Return [x, y] of the center of cell containing provided text 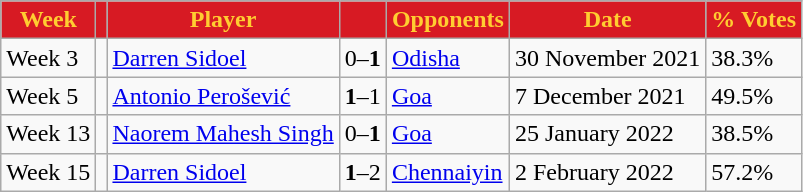
Week 15 [48, 172]
Chennaiyin [448, 172]
% Votes [754, 20]
Week [48, 20]
Naorem Mahesh Singh [223, 134]
38.3% [754, 58]
1–2 [362, 172]
38.5% [754, 134]
Player [223, 20]
49.5% [754, 96]
Week 3 [48, 58]
Opponents [448, 20]
Date [607, 20]
2 February 2022 [607, 172]
Week 13 [48, 134]
25 January 2022 [607, 134]
7 December 2021 [607, 96]
1–1 [362, 96]
30 November 2021 [607, 58]
Week 5 [48, 96]
57.2% [754, 172]
Antonio Perošević [223, 96]
Odisha [448, 58]
